Detect which cell encompasses the target text, then output its [X, Y] center coordinate. 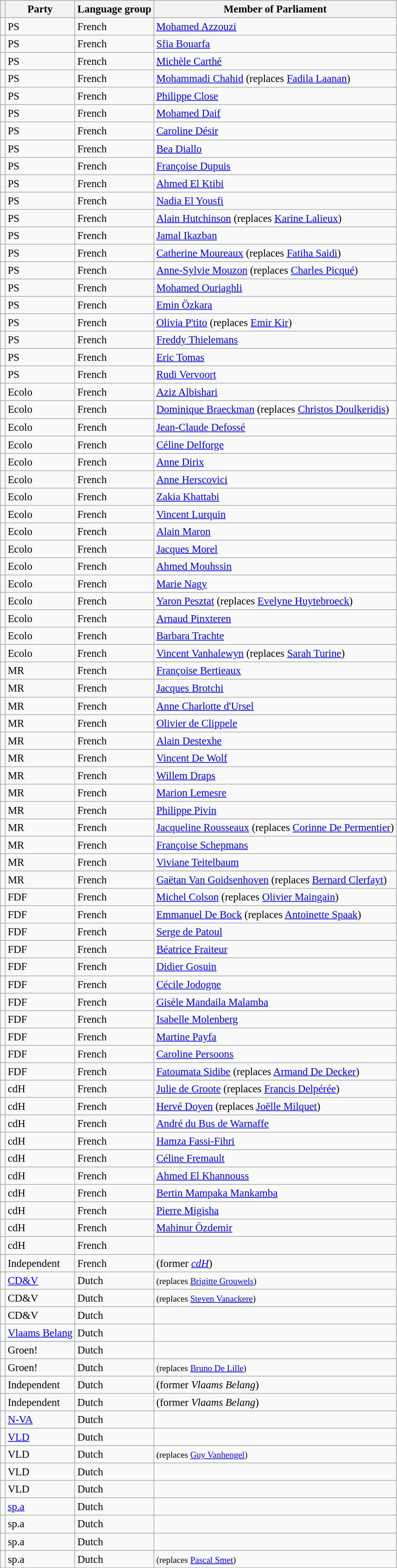
Michel Colson (replaces Olivier Maingain) [275, 897]
Ahmed Mouhssin [275, 567]
André du Bus de Warnaffe [275, 1124]
Alain Hutchinson (replaces Karine Lalieux) [275, 218]
Hervé Doyen (replaces Joëlle Milquet) [275, 1106]
Céline Fremault [275, 1159]
Catherine Moureaux (replaces Fatiha Saidi) [275, 253]
Mahinur Özdemir [275, 1228]
Sfia Bouarfa [275, 44]
Martine Payfa [275, 1037]
Olivia P'tito (replaces Emir Kir) [275, 323]
Willem Draps [275, 775]
Nadia El Yousfi [275, 201]
Vincent Vanhalewyn (replaces Sarah Turine) [275, 654]
Caroline Persoons [275, 1054]
Language group [114, 9]
Mohamed Ouriaghli [275, 288]
(replaces Steven Vanackere) [275, 1298]
Alain Destexhe [275, 741]
Alain Maron [275, 532]
Michèle Carthé [275, 62]
Mohamed Daif [275, 113]
Isabelle Molenberg [275, 1019]
Mohamed Azzouzi [275, 27]
Zakia Khattabi [275, 497]
Aziz Albishari [275, 392]
Emmanuel De Bock (replaces Antoinette Spaak) [275, 915]
Serge de Patoul [275, 932]
Jean-Claude Defossé [275, 427]
Marie Nagy [275, 584]
Bertin Mampaka Mankamba [275, 1193]
Freddy Thielemans [275, 340]
Cécile Jodogne [275, 984]
Jacques Brotchi [275, 688]
(replaces Pascal Smet) [275, 1559]
Member of Parliament [275, 9]
Julie de Groote (replaces Francis Delpérée) [275, 1089]
Gisèle Mandaila Malamba [275, 1002]
Hamza Fassi-Fihri [275, 1141]
Françoise Schepmans [275, 845]
Marion Lemesre [275, 793]
Mohammadi Chahid (replaces Fadila Laanan) [275, 79]
Philippe Pivin [275, 810]
(replaces Guy Vanhengel) [275, 1455]
Barbara Trachte [275, 636]
Philippe Close [275, 96]
Viviane Teitelbaum [275, 863]
Céline Delforge [275, 445]
Rudi Vervoort [275, 375]
Gaëtan Van Goidsenhoven (replaces Bernard Clerfayt) [275, 880]
(replaces Bruno De Lille) [275, 1367]
Vincent De Wolf [275, 758]
Olivier de Clippele [275, 723]
Anne Herscovici [275, 479]
Ahmed El Khannouss [275, 1176]
Anne-Sylvie Mouzon (replaces Charles Picqué) [275, 271]
Emin Özkara [275, 305]
Didier Gosuin [275, 967]
Dominique Braeckman (replaces Christos Doulkeridis) [275, 410]
(replaces Brigitte Grouwels) [275, 1280]
(former cdH) [275, 1263]
Anne Dirix [275, 462]
Jacqueline Rousseaux (replaces Corinne De Permentier) [275, 828]
Françoise Bertieaux [275, 671]
Bea Diallo [275, 149]
Caroline Désir [275, 131]
Eric Tomas [275, 358]
Vlaams Belang [40, 1333]
N-VA [40, 1420]
Pierre Migisha [275, 1211]
Vincent Lurquin [275, 514]
Françoise Dupuis [275, 166]
Fatoumata Sidibe (replaces Armand De Decker) [275, 1071]
Ahmed El Ktibi [275, 183]
Party [40, 9]
Anne Charlotte d'Ursel [275, 706]
Jacques Morel [275, 549]
Béatrice Fraiteur [275, 950]
Arnaud Pinxteren [275, 619]
Yaron Pesztat (replaces Evelyne Huytebroeck) [275, 601]
Jamal Ikazban [275, 236]
